Provide the (X, Y) coordinate of the cell's center where the given text is located.  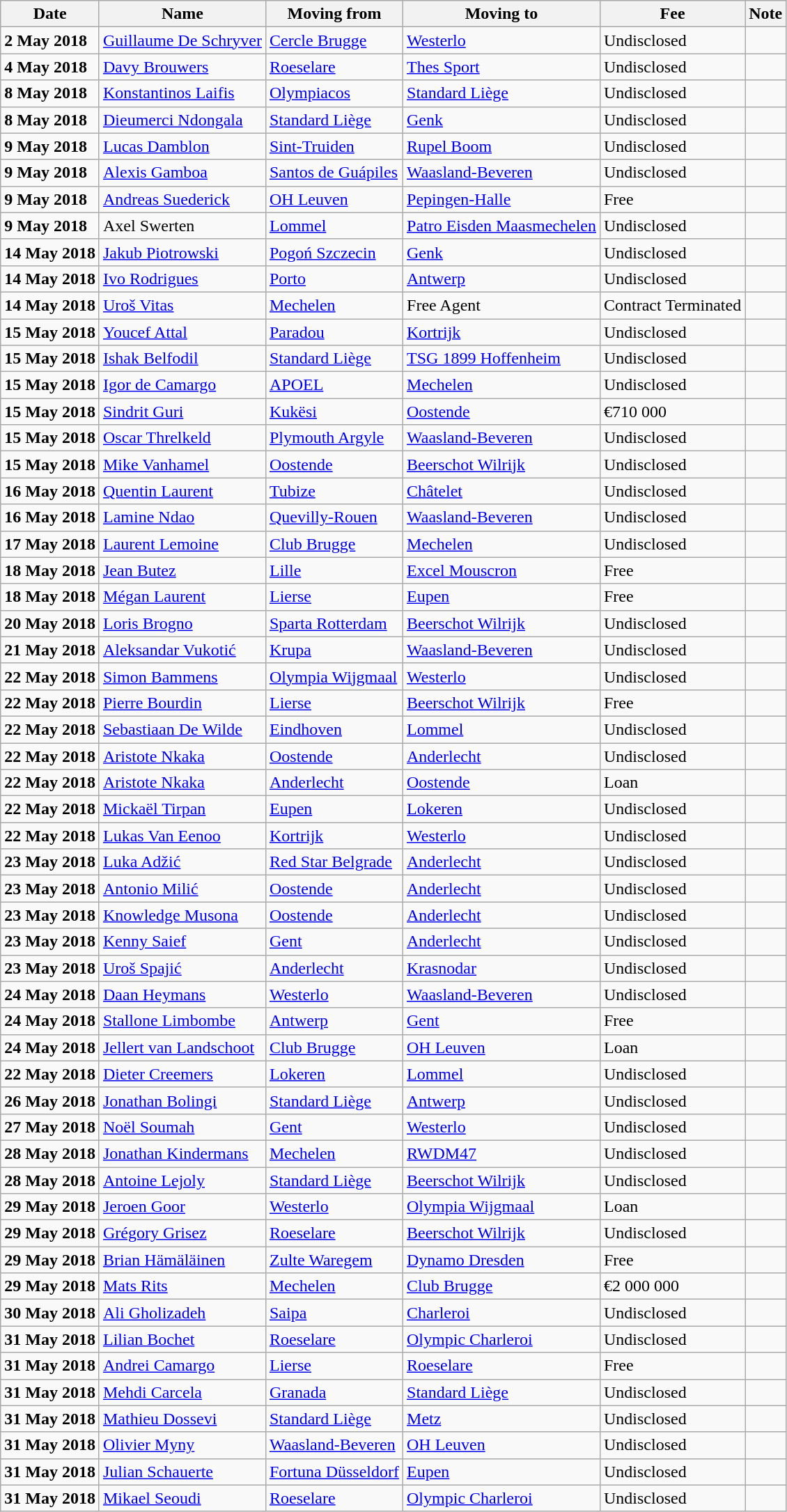
Free Agent (501, 305)
Lille (334, 570)
Igor de Camargo (182, 385)
Kukësi (334, 412)
Quevilly-Rouen (334, 517)
Fee (672, 14)
Zulte Waregem (334, 1260)
Mathieu Dossevi (182, 1419)
Contract Terminated (672, 305)
Porto (334, 279)
Name (182, 14)
Excel Mouscron (501, 570)
Antonio Milić (182, 889)
17 May 2018 (50, 544)
Jonathan Kindermans (182, 1153)
Mehdi Carcela (182, 1392)
Mégan Laurent (182, 597)
Uroš Spajić (182, 968)
Eindhoven (334, 729)
Lucas Damblon (182, 146)
Guillaume De Schryver (182, 40)
Ali Gholizadeh (182, 1313)
4 May 2018 (50, 67)
Metz (501, 1419)
Luka Adžić (182, 862)
Laurent Lemoine (182, 544)
Châtelet (501, 491)
Moving from (334, 14)
Thes Sport (501, 67)
Lamine Ndao (182, 517)
Rupel Boom (501, 146)
Sebastiaan De Wilde (182, 729)
2 May 2018 (50, 40)
Andrei Camargo (182, 1366)
Dieumerci Ndongala (182, 120)
Krupa (334, 650)
€710 000 (672, 412)
Plymouth Argyle (334, 438)
26 May 2018 (50, 1100)
Konstantinos Laifis (182, 93)
30 May 2018 (50, 1313)
Ivo Rodrigues (182, 279)
Sparta Rotterdam (334, 623)
Patro Eisden Maasmechelen (501, 226)
Mikael Seoudi (182, 1498)
Sindrit Guri (182, 412)
Oscar Threlkeld (182, 438)
RWDM47 (501, 1153)
Grégory Grisez (182, 1233)
Cercle Brugge (334, 40)
Saipa (334, 1313)
21 May 2018 (50, 650)
Pierre Bourdin (182, 703)
Axel Swerten (182, 226)
Loris Brogno (182, 623)
Fortuna Düsseldorf (334, 1472)
Ishak Belfodil (182, 359)
Pepingen-Halle (501, 199)
Mike Vanhamel (182, 465)
TSG 1899 Hoffenheim (501, 359)
Stallone Limbombe (182, 1021)
Mats Rits (182, 1286)
Davy Brouwers (182, 67)
Noël Soumah (182, 1127)
Tubize (334, 491)
Youcef Attal (182, 332)
Antoine Lejoly (182, 1180)
Daan Heymans (182, 995)
Dieter Creemers (182, 1074)
Jakub Piotrowski (182, 252)
Jonathan Bolingi (182, 1100)
Jeroen Goor (182, 1207)
APOEL (334, 385)
Jellert van Landschoot (182, 1047)
20 May 2018 (50, 623)
Granada (334, 1392)
Lukas Van Eenoo (182, 836)
Andreas Suederick (182, 199)
Mickaël Tirpan (182, 809)
Brian Hämäläinen (182, 1260)
Julian Schauerte (182, 1472)
Date (50, 14)
Olympiacos (334, 93)
Santos de Guápiles (334, 173)
Note (766, 14)
Kenny Saief (182, 942)
Sint-Truiden (334, 146)
Alexis Gamboa (182, 173)
Aleksandar Vukotić (182, 650)
Pogoń Szczecin (334, 252)
Lilian Bochet (182, 1339)
Olivier Myny (182, 1445)
Dynamo Dresden (501, 1260)
27 May 2018 (50, 1127)
Moving to (501, 14)
Jean Butez (182, 570)
Simon Bammens (182, 676)
Paradou (334, 332)
Charleroi (501, 1313)
Uroš Vitas (182, 305)
Knowledge Musona (182, 915)
Krasnodar (501, 968)
Red Star Belgrade (334, 862)
€2 000 000 (672, 1286)
Quentin Laurent (182, 491)
